Extract the (x, y) coordinate from the center of the cell holding the provided text.  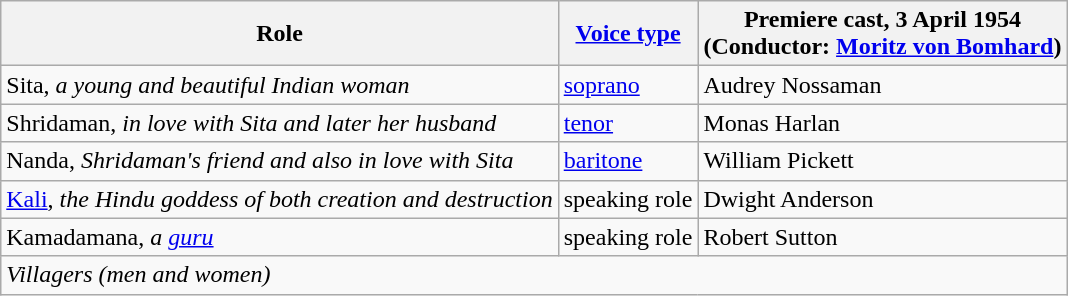
Kamadamana, a guru (280, 237)
Role (280, 34)
Shridaman, in love with Sita and later her husband (280, 123)
Nanda, Shridaman's friend and also in love with Sita (280, 161)
Audrey Nossaman (882, 85)
Premiere cast, 3 April 1954(Conductor: Moritz von Bomhard) (882, 34)
Sita, a young and beautiful Indian woman (280, 85)
Dwight Anderson (882, 199)
Voice type (628, 34)
William Pickett (882, 161)
baritone (628, 161)
tenor (628, 123)
Monas Harlan (882, 123)
soprano (628, 85)
Robert Sutton (882, 237)
Villagers (men and women) (534, 275)
Kali, the Hindu goddess of both creation and destruction (280, 199)
